Return the [X, Y] coordinate for the center point of the cell that contains the specified text.  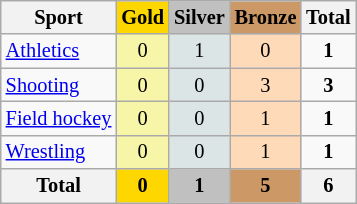
Field hockey [59, 118]
Shooting [59, 85]
Bronze [266, 17]
Sport [59, 17]
Gold [142, 17]
5 [266, 186]
Silver [200, 17]
Athletics [59, 51]
Wrestling [59, 152]
6 [328, 186]
